From the cell containing the given text, extract its center point as [x, y] coordinate. 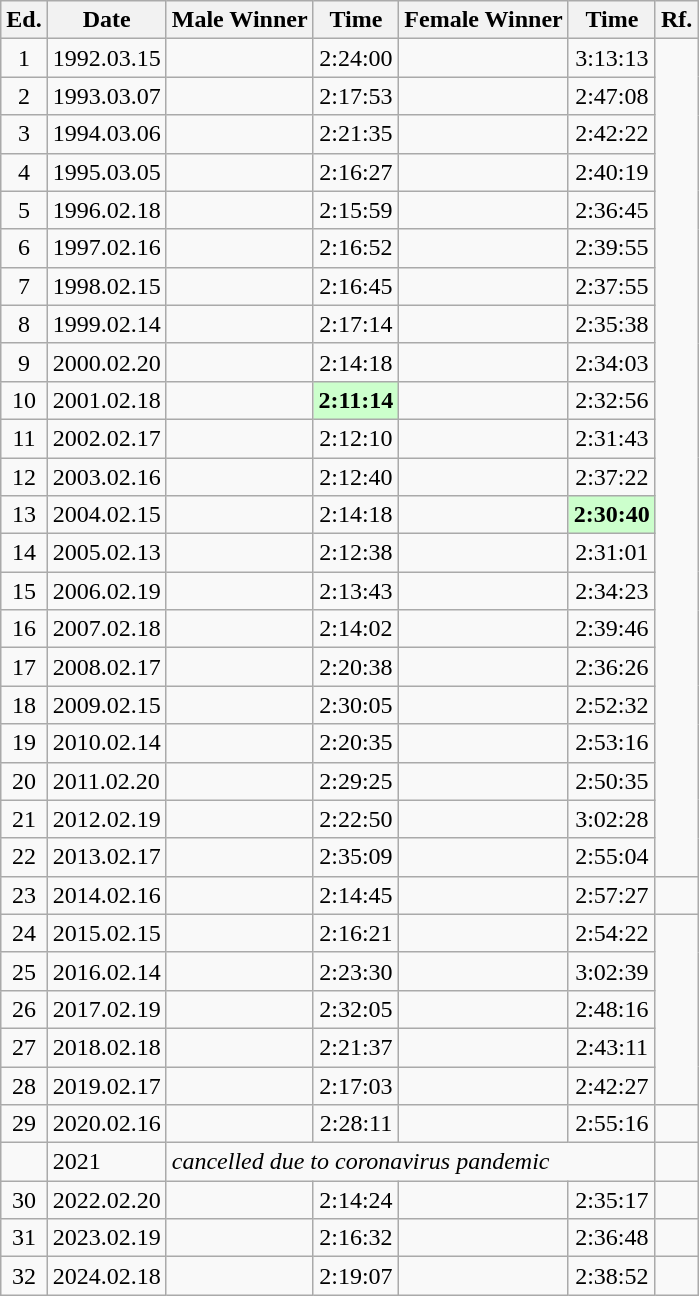
1 [24, 58]
2:37:55 [612, 286]
2024.02.18 [106, 1276]
3:02:28 [612, 819]
3 [24, 134]
26 [24, 1009]
2000.02.20 [106, 362]
2015.02.15 [106, 933]
1995.03.05 [106, 172]
2017.02.19 [106, 1009]
2:42:27 [612, 1085]
2:21:35 [356, 134]
2014.02.16 [106, 895]
9 [24, 362]
2013.02.17 [106, 857]
1992.03.15 [106, 58]
2:40:19 [612, 172]
2:16:27 [356, 172]
2:17:14 [356, 324]
2:30:40 [612, 515]
28 [24, 1085]
2:53:16 [612, 743]
4 [24, 172]
2001.02.18 [106, 400]
2008.02.17 [106, 667]
2:39:55 [612, 248]
27 [24, 1047]
2006.02.19 [106, 591]
15 [24, 591]
2007.02.18 [106, 629]
2018.02.18 [106, 1047]
2:19:07 [356, 1276]
2 [24, 96]
2011.02.20 [106, 781]
2:22:50 [356, 819]
8 [24, 324]
1998.02.15 [106, 286]
2004.02.15 [106, 515]
2009.02.15 [106, 705]
19 [24, 743]
2:15:59 [356, 210]
2:55:16 [612, 1124]
5 [24, 210]
Date [106, 20]
2:52:32 [612, 705]
7 [24, 286]
24 [24, 933]
Female Winner [484, 20]
2:38:52 [612, 1276]
Male Winner [240, 20]
2:43:11 [612, 1047]
2:16:52 [356, 248]
cancelled due to coronavirus pandemic [410, 1162]
2:55:04 [612, 857]
2:16:21 [356, 933]
23 [24, 895]
30 [24, 1200]
2:37:22 [612, 477]
2:57:27 [612, 895]
2:14:02 [356, 629]
2:54:22 [612, 933]
2:17:03 [356, 1085]
2:24:00 [356, 58]
2019.02.17 [106, 1085]
10 [24, 400]
2021 [106, 1162]
14 [24, 553]
2:11:14 [356, 400]
1993.03.07 [106, 96]
2:35:38 [612, 324]
22 [24, 857]
2020.02.16 [106, 1124]
2:35:09 [356, 857]
2:16:45 [356, 286]
2:39:46 [612, 629]
32 [24, 1276]
1997.02.16 [106, 248]
2:30:05 [356, 705]
25 [24, 971]
2003.02.16 [106, 477]
2:36:45 [612, 210]
3:02:39 [612, 971]
2:12:10 [356, 438]
2010.02.14 [106, 743]
2:42:22 [612, 134]
2022.02.20 [106, 1200]
2:16:32 [356, 1238]
17 [24, 667]
2:23:30 [356, 971]
2012.02.19 [106, 819]
1999.02.14 [106, 324]
2:28:11 [356, 1124]
2:12:38 [356, 553]
2:17:53 [356, 96]
2:32:05 [356, 1009]
21 [24, 819]
2:20:35 [356, 743]
2:21:37 [356, 1047]
2:13:43 [356, 591]
2:50:35 [612, 781]
6 [24, 248]
2:34:03 [612, 362]
1994.03.06 [106, 134]
2:34:23 [612, 591]
2:12:40 [356, 477]
3:13:13 [612, 58]
2002.02.17 [106, 438]
2:14:45 [356, 895]
2:20:38 [356, 667]
2:29:25 [356, 781]
Ed. [24, 20]
Rf. [676, 20]
20 [24, 781]
2:35:17 [612, 1200]
16 [24, 629]
29 [24, 1124]
2:14:24 [356, 1200]
11 [24, 438]
2:32:56 [612, 400]
2:31:43 [612, 438]
2:31:01 [612, 553]
2016.02.14 [106, 971]
2:48:16 [612, 1009]
31 [24, 1238]
2023.02.19 [106, 1238]
2:36:48 [612, 1238]
13 [24, 515]
2:36:26 [612, 667]
2005.02.13 [106, 553]
18 [24, 705]
2:47:08 [612, 96]
1996.02.18 [106, 210]
12 [24, 477]
